Pinpoint the cell where the given text exists, returning its (x, y) midpoint coordinate. 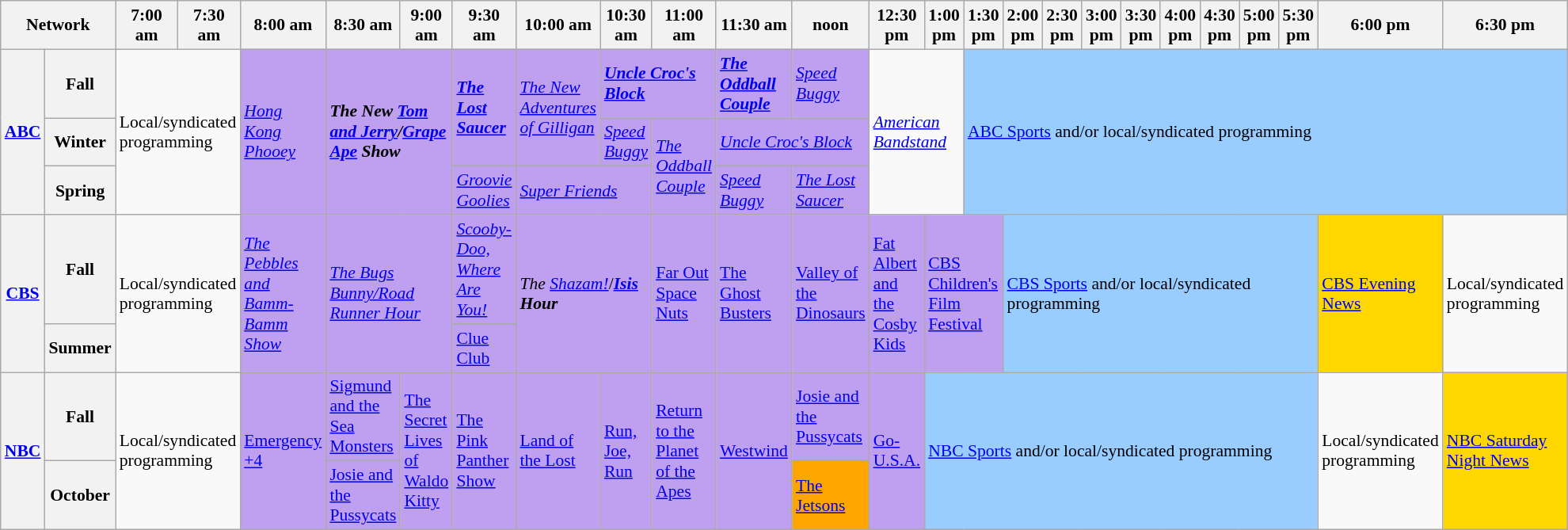
The New Adventures of Gilligan (558, 108)
4:30 pm (1220, 25)
ABC (23, 132)
Westwind (754, 452)
Network (59, 25)
10:30 am (626, 25)
NBC (23, 452)
American Bandstand (917, 132)
Summer (79, 349)
The Jetsons (831, 496)
6:00 pm (1380, 25)
Scooby-Doo, Where Are You! (484, 269)
Run, Joe, Run (626, 452)
8:30 am (363, 25)
The Ghost Busters (754, 293)
11:00 am (684, 25)
Far Out Space Nuts (684, 293)
The New Tom and Jerry/Grape Ape Show (389, 132)
Go-U.S.A. (897, 452)
CBS Evening News (1380, 293)
NBC Saturday Night News (1505, 452)
The Secret Lives of Waldo Kitty (426, 452)
3:30 pm (1141, 25)
Sigmund and the Sea Monsters (363, 417)
1:30 pm (984, 25)
4:00 pm (1180, 25)
Return to the Planet of the Apes (684, 452)
9:30 am (484, 25)
8:00 am (283, 25)
The Shazam!/Isis Hour (584, 293)
The Pebbles and Bamm-Bamm Show (283, 293)
October (79, 496)
The Pink Panther Show (484, 452)
Clue Club (484, 349)
Spring (79, 190)
NBC Sports and/or local/syndicated programming (1121, 452)
5:00 pm (1259, 25)
Hong Kong Phooey (283, 132)
12:30 pm (897, 25)
5:30 pm (1299, 25)
2:00 pm (1023, 25)
CBS (23, 293)
3:00 pm (1102, 25)
11:30 am (754, 25)
noon (831, 25)
CBS Sports and/or local/syndicated programming (1161, 293)
Land of the Lost (558, 452)
Fat Albert and the Cosby Kids (897, 293)
7:30 am (209, 25)
Super Friends (584, 190)
9:00 am (426, 25)
7:00 am (147, 25)
2:30 pm (1062, 25)
1:00 pm (944, 25)
10:00 am (558, 25)
Emergency +4 (283, 452)
Valley of the Dinosaurs (831, 293)
CBS Children's Film Festival (963, 293)
ABC Sports and/or local/syndicated programming (1265, 132)
Winter (79, 143)
6:30 pm (1505, 25)
The Bugs Bunny/Road Runner Hour (389, 293)
Groovie Goolies (484, 190)
